Return [x, y] of the center of cell containing provided text 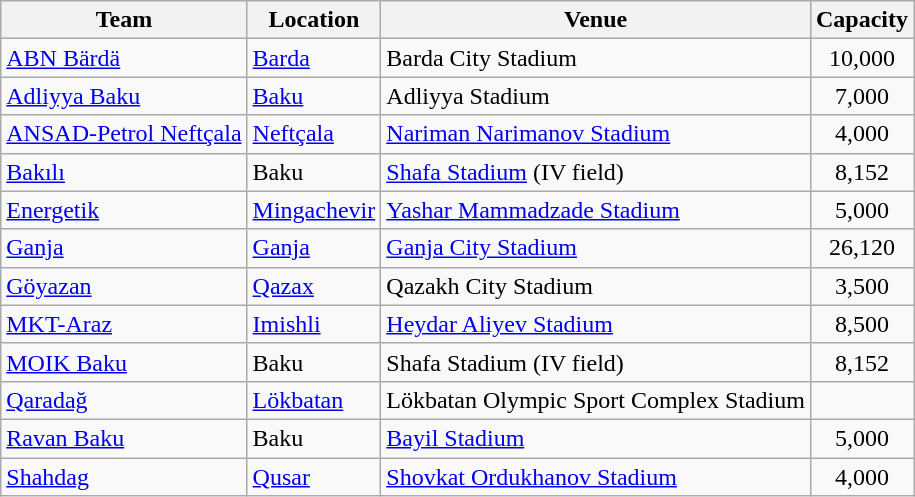
10,000 [862, 58]
Imishli [314, 324]
Bayil Stadium [596, 438]
Qazakh City Stadium [596, 286]
Qazax [314, 286]
8,500 [862, 324]
3,500 [862, 286]
Ganja City Stadium [596, 248]
Adliyya Stadium [596, 96]
Energetik [124, 210]
Lökbatan Olympic Sport Complex Stadium [596, 400]
Ravan Baku [124, 438]
Location [314, 20]
7,000 [862, 96]
Heydar Aliyev Stadium [596, 324]
Venue [596, 20]
Neftçala [314, 134]
Mingachevir [314, 210]
Barda City Stadium [596, 58]
Shovkat Ordukhanov Stadium [596, 477]
Shahdag [124, 477]
Barda [314, 58]
Qaradağ [124, 400]
Bakılı [124, 172]
MOIK Baku [124, 362]
ABN Bärdä [124, 58]
Göyazan [124, 286]
Nariman Narimanov Stadium [596, 134]
Capacity [862, 20]
Qusar [314, 477]
Lökbatan [314, 400]
Adliyya Baku [124, 96]
MKT-Araz [124, 324]
Team [124, 20]
Yashar Mammadzade Stadium [596, 210]
ANSAD-Petrol Neftçala [124, 134]
26,120 [862, 248]
